Identify which cell holds the provided text, then report its (X, Y) central coordinate. 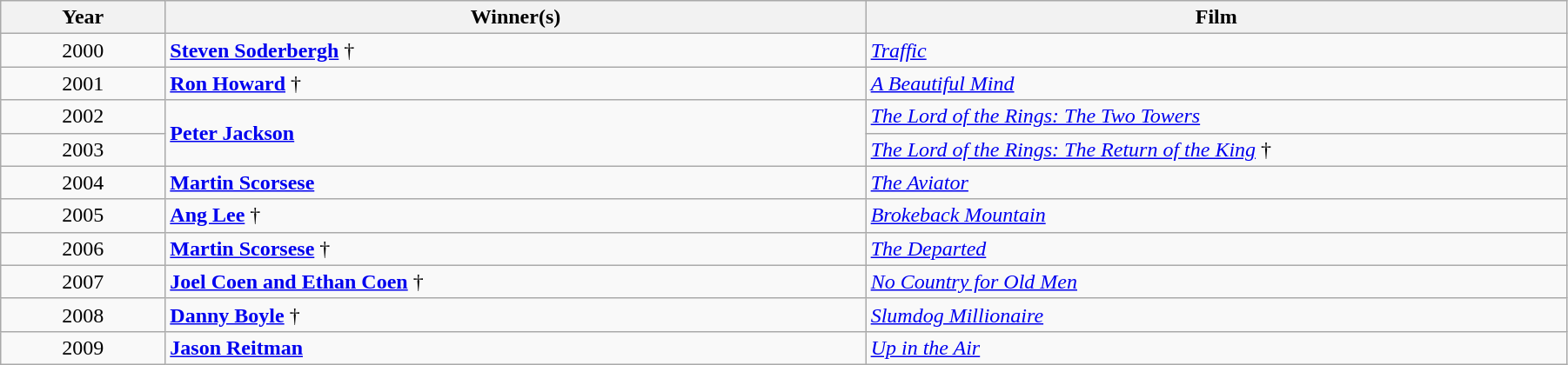
2003 (84, 149)
Slumdog Millionaire (1216, 315)
2001 (84, 83)
No Country for Old Men (1216, 282)
Traffic (1216, 50)
A Beautiful Mind (1216, 83)
2009 (84, 348)
Ang Lee † (515, 216)
2007 (84, 282)
2006 (84, 249)
2005 (84, 216)
Ron Howard † (515, 83)
Martin Scorsese (515, 182)
Jason Reitman (515, 348)
2002 (84, 116)
Brokeback Mountain (1216, 216)
Winner(s) (515, 17)
2008 (84, 315)
Up in the Air (1216, 348)
Peter Jackson (515, 133)
Martin Scorsese † (515, 249)
Steven Soderbergh † (515, 50)
The Lord of the Rings: The Return of the King † (1216, 149)
2000 (84, 50)
The Aviator (1216, 182)
2004 (84, 182)
The Departed (1216, 249)
Joel Coen and Ethan Coen † (515, 282)
Film (1216, 17)
Danny Boyle † (515, 315)
The Lord of the Rings: The Two Towers (1216, 116)
Year (84, 17)
